Find where the given text appears and provide that cell's center as [X, Y] coordinate. 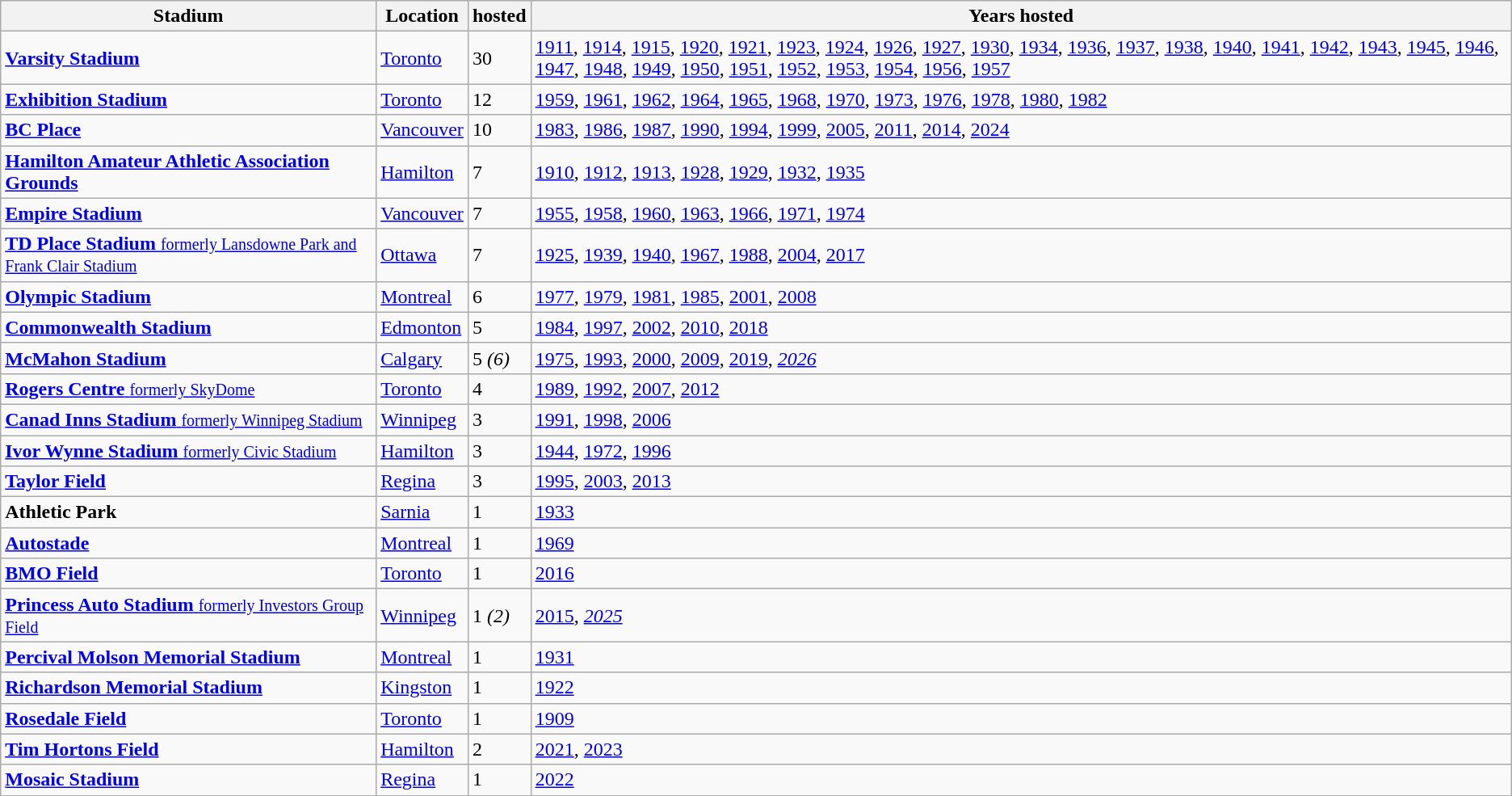
5 (6) [499, 358]
2022 [1021, 780]
5 [499, 327]
Percival Molson Memorial Stadium [189, 657]
1977, 1979, 1981, 1985, 2001, 2008 [1021, 297]
Hamilton Amateur Athletic Association Grounds [189, 171]
1909 [1021, 718]
1931 [1021, 657]
Empire Stadium [189, 213]
Calgary [422, 358]
Taylor Field [189, 482]
BMO Field [189, 574]
2016 [1021, 574]
1944, 1972, 1996 [1021, 450]
1983, 1986, 1987, 1990, 1994, 1999, 2005, 2011, 2014, 2024 [1021, 130]
1955, 1958, 1960, 1963, 1966, 1971, 1974 [1021, 213]
Ivor Wynne Stadium formerly Civic Stadium [189, 450]
Years hosted [1021, 16]
6 [499, 297]
Ottawa [422, 255]
1922 [1021, 688]
1969 [1021, 543]
Tim Hortons Field [189, 749]
Sarnia [422, 512]
Stadium [189, 16]
hosted [499, 16]
1995, 2003, 2013 [1021, 482]
1991, 1998, 2006 [1021, 419]
12 [499, 99]
McMahon Stadium [189, 358]
Commonwealth Stadium [189, 327]
Princess Auto Stadium formerly Investors Group Field [189, 616]
4 [499, 389]
1933 [1021, 512]
1984, 1997, 2002, 2010, 2018 [1021, 327]
2 [499, 749]
Athletic Park [189, 512]
Mosaic Stadium [189, 780]
1910, 1912, 1913, 1928, 1929, 1932, 1935 [1021, 171]
1 (2) [499, 616]
Richardson Memorial Stadium [189, 688]
Exhibition Stadium [189, 99]
2015, 2025 [1021, 616]
1959, 1961, 1962, 1964, 1965, 1968, 1970, 1973, 1976, 1978, 1980, 1982 [1021, 99]
BC Place [189, 130]
1975, 1993, 2000, 2009, 2019, 2026 [1021, 358]
Location [422, 16]
TD Place Stadium formerly Lansdowne Park and Frank Clair Stadium [189, 255]
30 [499, 58]
Canad Inns Stadium formerly Winnipeg Stadium [189, 419]
Edmonton [422, 327]
2021, 2023 [1021, 749]
Olympic Stadium [189, 297]
10 [499, 130]
Kingston [422, 688]
Varsity Stadium [189, 58]
Rosedale Field [189, 718]
1989, 1992, 2007, 2012 [1021, 389]
1925, 1939, 1940, 1967, 1988, 2004, 2017 [1021, 255]
Autostade [189, 543]
Rogers Centre formerly SkyDome [189, 389]
